Scan for the cell matching the given text and deliver its [X, Y] coordinate at center. 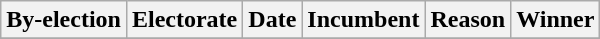
By-election [64, 20]
Incumbent [364, 20]
Electorate [184, 20]
Reason [468, 20]
Winner [556, 20]
Date [272, 20]
